Determine the [X, Y] coordinate at the center of the cell enclosing the given text.  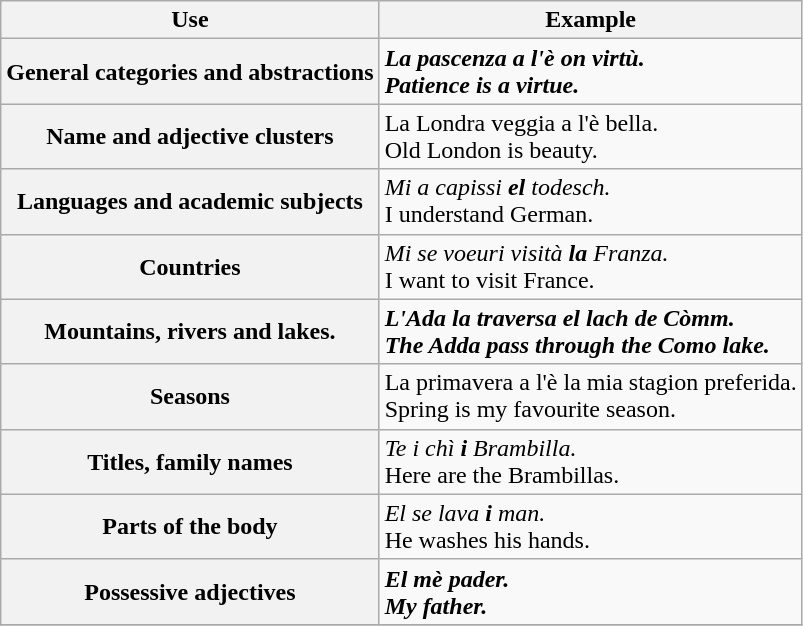
Mi a capissi el todesch.I understand German. [590, 202]
La Londra veggia a l'è bella.Old London is beauty. [590, 136]
Countries [190, 266]
General categories and abstractions [190, 72]
La pascenza a l'è on virtù.Patience is a virtue. [590, 72]
El mè pader.My father. [590, 592]
El se lava i man.He washes his hands. [590, 526]
Example [590, 20]
Te i chì i Brambilla.Here are the Brambillas. [590, 462]
Languages and academic subjects [190, 202]
Mi se voeuri visità la Franza.I want to visit France. [590, 266]
Parts of the body [190, 526]
Name and adjective clusters [190, 136]
La primavera a l'è la mia stagion preferida.Spring is my favourite season. [590, 396]
Possessive adjectives [190, 592]
Use [190, 20]
Seasons [190, 396]
Mountains, rivers and lakes. [190, 332]
L'Ada la traversa el lach de Còmm.The Adda pass through the Como lake. [590, 332]
Titles, family names [190, 462]
